Extract the (X, Y) coordinate from the center of the cell holding the provided text.  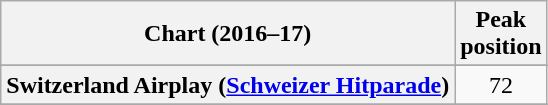
Switzerland Airplay (Schweizer Hitparade) (228, 85)
Peak position (501, 34)
Chart (2016–17) (228, 34)
72 (501, 85)
